Search for the cell housing the specified text and yield its (X, Y) center coordinate. 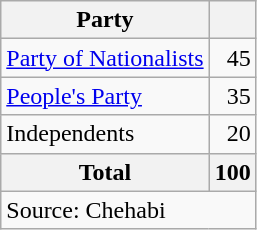
35 (232, 96)
People's Party (105, 96)
45 (232, 58)
Party of Nationalists (105, 58)
100 (232, 172)
Total (105, 172)
20 (232, 134)
Party (105, 20)
Independents (105, 134)
Source: Chehabi (128, 210)
